Determine the (x, y) coordinate at the center of the cell enclosing the given text.  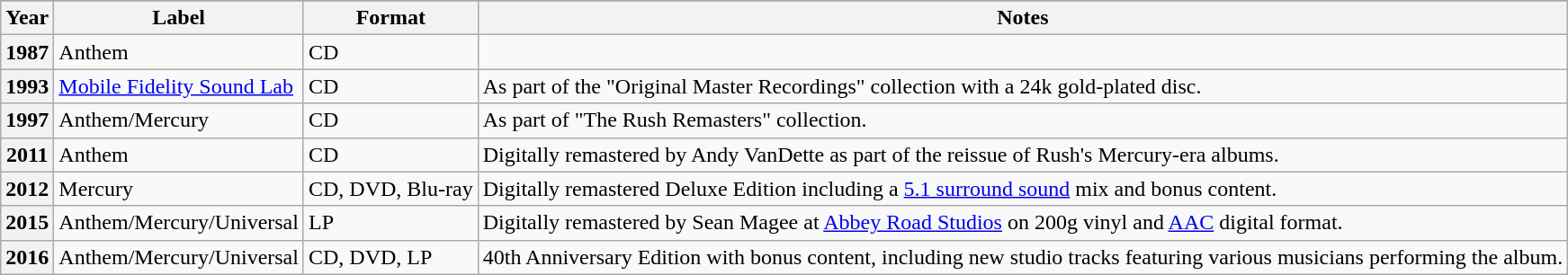
LP (390, 223)
1997 (27, 120)
Label (179, 18)
Mercury (179, 189)
Anthem/Mercury (179, 120)
40th Anniversary Edition with bonus content, including new studio tracks featuring various musicians performing the album. (1023, 257)
2016 (27, 257)
Notes (1023, 18)
1987 (27, 52)
Format (390, 18)
2011 (27, 155)
As part of the "Original Master Recordings" collection with a 24k gold-plated disc. (1023, 86)
2015 (27, 223)
2012 (27, 189)
Mobile Fidelity Sound Lab (179, 86)
Year (27, 18)
CD, DVD, LP (390, 257)
CD, DVD, Blu-ray (390, 189)
As part of "The Rush Remasters" collection. (1023, 120)
1993 (27, 86)
Digitally remastered by Sean Magee at Abbey Road Studios on 200g vinyl and AAC digital format. (1023, 223)
Digitally remastered Deluxe Edition including a 5.1 surround sound mix and bonus content. (1023, 189)
Digitally remastered by Andy VanDette as part of the reissue of Rush's Mercury-era albums. (1023, 155)
